Locate the cell with the specified text and output its (x, y) center coordinate. 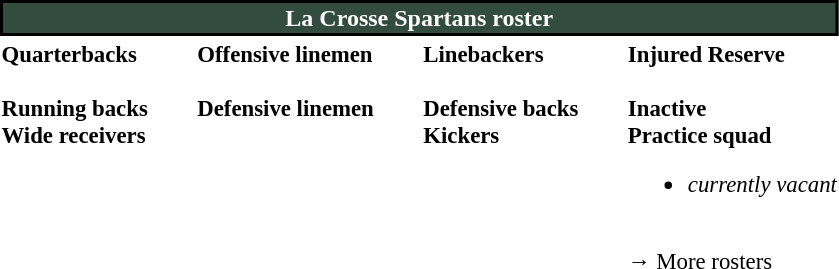
La Crosse Spartans roster (419, 18)
